Capture the cell that displays the provided text and extract its (x, y) central coordinate. 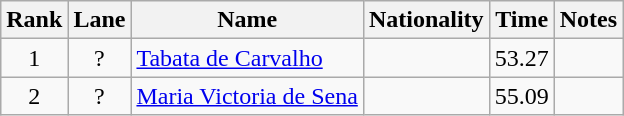
Rank (34, 20)
Maria Victoria de Sena (247, 96)
Nationality (426, 20)
1 (34, 58)
Notes (588, 20)
55.09 (522, 96)
53.27 (522, 58)
Time (522, 20)
Lane (100, 20)
Tabata de Carvalho (247, 58)
Name (247, 20)
2 (34, 96)
